Pinpoint the cell where the given text exists, returning its [X, Y] midpoint coordinate. 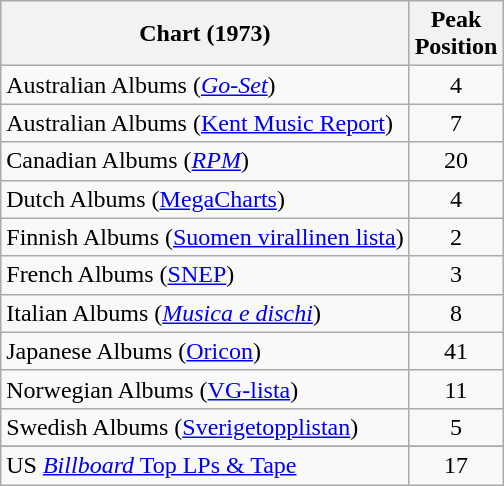
41 [456, 351]
5 [456, 427]
PeakPosition [456, 34]
Italian Albums (Musica e dischi) [205, 313]
Swedish Albums (Sverigetopplistan) [205, 427]
7 [456, 123]
Canadian Albums (RPM) [205, 161]
Japanese Albums (Oricon) [205, 351]
US Billboard Top LPs & Tape [205, 465]
20 [456, 161]
17 [456, 465]
Chart (1973) [205, 34]
French Albums (SNEP) [205, 275]
8 [456, 313]
Norwegian Albums (VG-lista) [205, 389]
Australian Albums (Go-Set) [205, 85]
Australian Albums (Kent Music Report) [205, 123]
Dutch Albums (MegaCharts) [205, 199]
2 [456, 237]
11 [456, 389]
3 [456, 275]
Finnish Albums (Suomen virallinen lista) [205, 237]
